Return the (x, y) coordinate for the center point of the cell that contains the specified text.  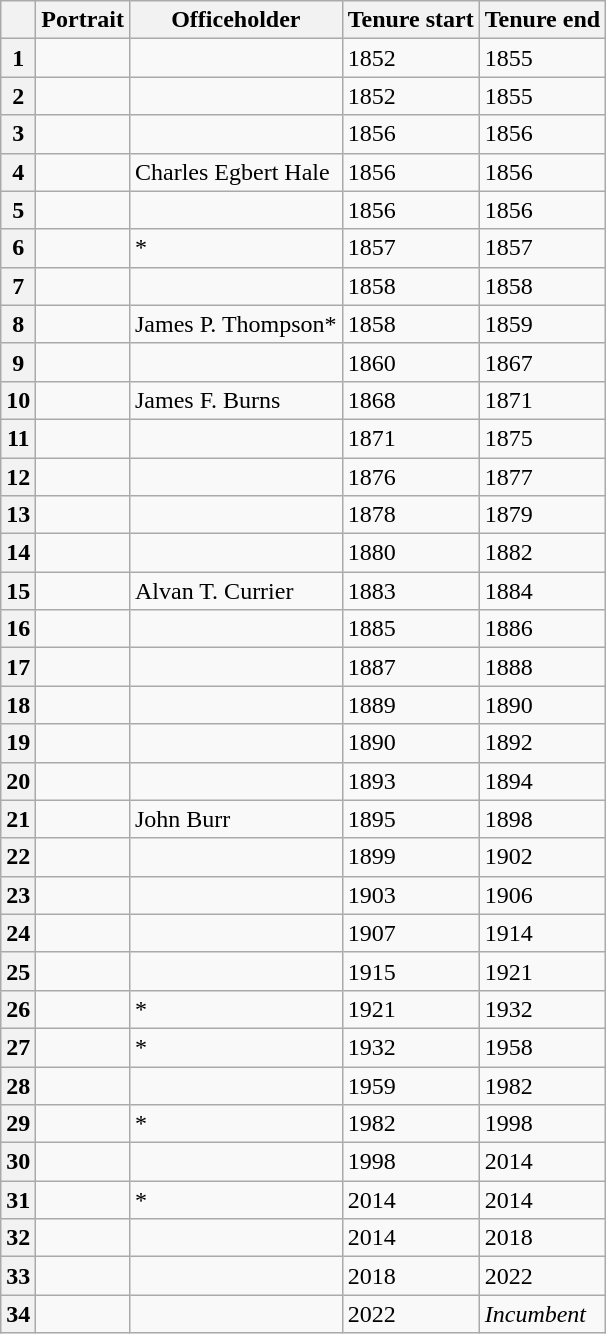
2 (18, 96)
7 (18, 286)
Portrait (83, 20)
4 (18, 172)
Tenure end (542, 20)
1878 (410, 515)
Incumbent (542, 1314)
1906 (542, 895)
12 (18, 477)
1958 (542, 1047)
1902 (542, 857)
19 (18, 743)
1893 (410, 781)
1876 (410, 477)
16 (18, 629)
9 (18, 362)
28 (18, 1085)
29 (18, 1124)
1868 (410, 400)
1887 (410, 667)
1867 (542, 362)
26 (18, 1009)
1859 (542, 324)
1883 (410, 591)
13 (18, 515)
1959 (410, 1085)
1894 (542, 781)
1879 (542, 515)
1877 (542, 477)
1888 (542, 667)
1915 (410, 971)
1884 (542, 591)
Officeholder (236, 20)
30 (18, 1162)
1860 (410, 362)
24 (18, 933)
James P. Thompson* (236, 324)
8 (18, 324)
1 (18, 58)
18 (18, 705)
25 (18, 971)
Alvan T. Currier (236, 591)
James F. Burns (236, 400)
22 (18, 857)
Charles Egbert Hale (236, 172)
10 (18, 400)
1880 (410, 553)
23 (18, 895)
Tenure start (410, 20)
21 (18, 819)
32 (18, 1238)
1895 (410, 819)
John Burr (236, 819)
33 (18, 1276)
1892 (542, 743)
1882 (542, 553)
31 (18, 1200)
1875 (542, 438)
1914 (542, 933)
1898 (542, 819)
1885 (410, 629)
1903 (410, 895)
20 (18, 781)
1886 (542, 629)
6 (18, 248)
3 (18, 134)
15 (18, 591)
27 (18, 1047)
1907 (410, 933)
17 (18, 667)
1899 (410, 857)
5 (18, 210)
11 (18, 438)
1889 (410, 705)
14 (18, 553)
34 (18, 1314)
